For the text-containing cell, return its midpoint in [x, y] coordinate format. 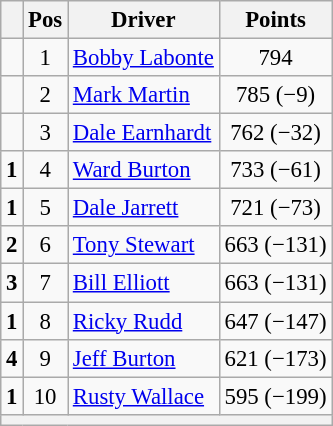
Driver [144, 20]
794 [276, 58]
Jeff Burton [144, 358]
785 (−9) [276, 95]
Ricky Rudd [144, 321]
Pos [46, 20]
595 (−199) [276, 396]
Points [276, 20]
762 (−32) [276, 133]
Mark Martin [144, 95]
6 [46, 245]
Bobby Labonte [144, 58]
721 (−73) [276, 208]
8 [46, 321]
Rusty Wallace [144, 396]
5 [46, 208]
Ward Burton [144, 170]
647 (−147) [276, 321]
Tony Stewart [144, 245]
9 [46, 358]
Dale Jarrett [144, 208]
Bill Elliott [144, 283]
7 [46, 283]
10 [46, 396]
621 (−173) [276, 358]
Dale Earnhardt [144, 133]
733 (−61) [276, 170]
